Find where the given text appears and provide that cell's center as [X, Y] coordinate. 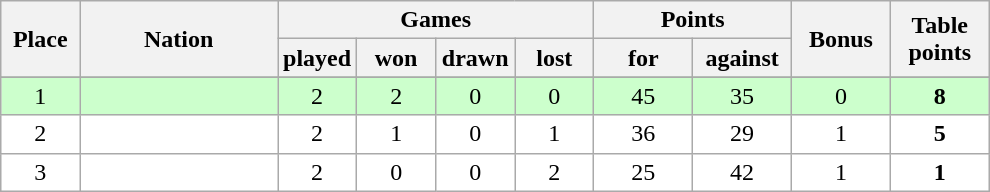
29 [742, 134]
Points [693, 20]
lost [554, 58]
Games [436, 20]
against [742, 58]
Bonus [842, 39]
played [318, 58]
for [644, 58]
35 [742, 96]
5 [940, 134]
Tablepoints [940, 39]
42 [742, 172]
won [396, 58]
36 [644, 134]
Place [40, 39]
45 [644, 96]
drawn [476, 58]
3 [40, 172]
8 [940, 96]
25 [644, 172]
Nation [179, 39]
